For the text-containing cell, return its midpoint in [X, Y] coordinate format. 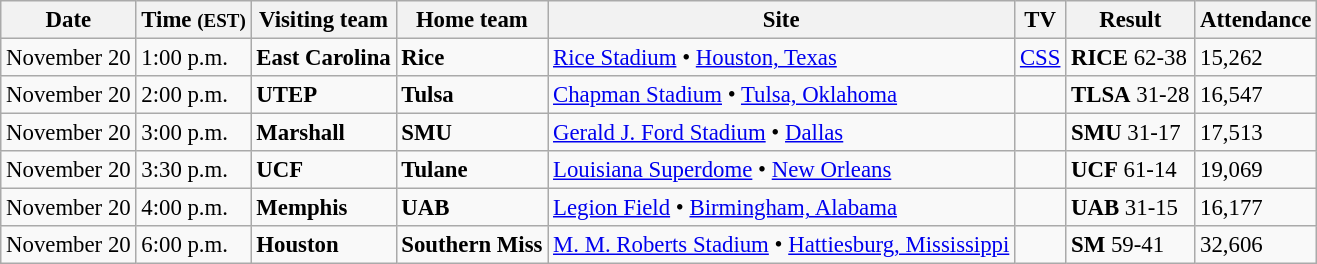
3:30 p.m. [194, 170]
6:00 p.m. [194, 245]
Rice [472, 58]
Southern Miss [472, 245]
Gerald J. Ford Stadium • Dallas [782, 133]
TV [1040, 20]
Site [782, 20]
15,262 [1256, 58]
Chapman Stadium • Tulsa, Oklahoma [782, 95]
16,177 [1256, 208]
Rice Stadium • Houston, Texas [782, 58]
4:00 p.m. [194, 208]
Legion Field • Birmingham, Alabama [782, 208]
UCF 61-14 [1130, 170]
3:00 p.m. [194, 133]
M. M. Roberts Stadium • Hattiesburg, Mississippi [782, 245]
UAB 31-15 [1130, 208]
Time (EST) [194, 20]
UTEP [324, 95]
Marshall [324, 133]
Houston [324, 245]
SMU 31-17 [1130, 133]
East Carolina [324, 58]
19,069 [1256, 170]
16,547 [1256, 95]
Tulsa [472, 95]
TLSA 31-28 [1130, 95]
SMU [472, 133]
UCF [324, 170]
Tulane [472, 170]
Home team [472, 20]
CSS [1040, 58]
17,513 [1256, 133]
Date [68, 20]
Attendance [1256, 20]
RICE 62-38 [1130, 58]
Visiting team [324, 20]
SM 59-41 [1130, 245]
1:00 p.m. [194, 58]
32,606 [1256, 245]
UAB [472, 208]
Memphis [324, 208]
Result [1130, 20]
2:00 p.m. [194, 95]
Louisiana Superdome • New Orleans [782, 170]
